Identify which cell holds the provided text, then report its [x, y] central coordinate. 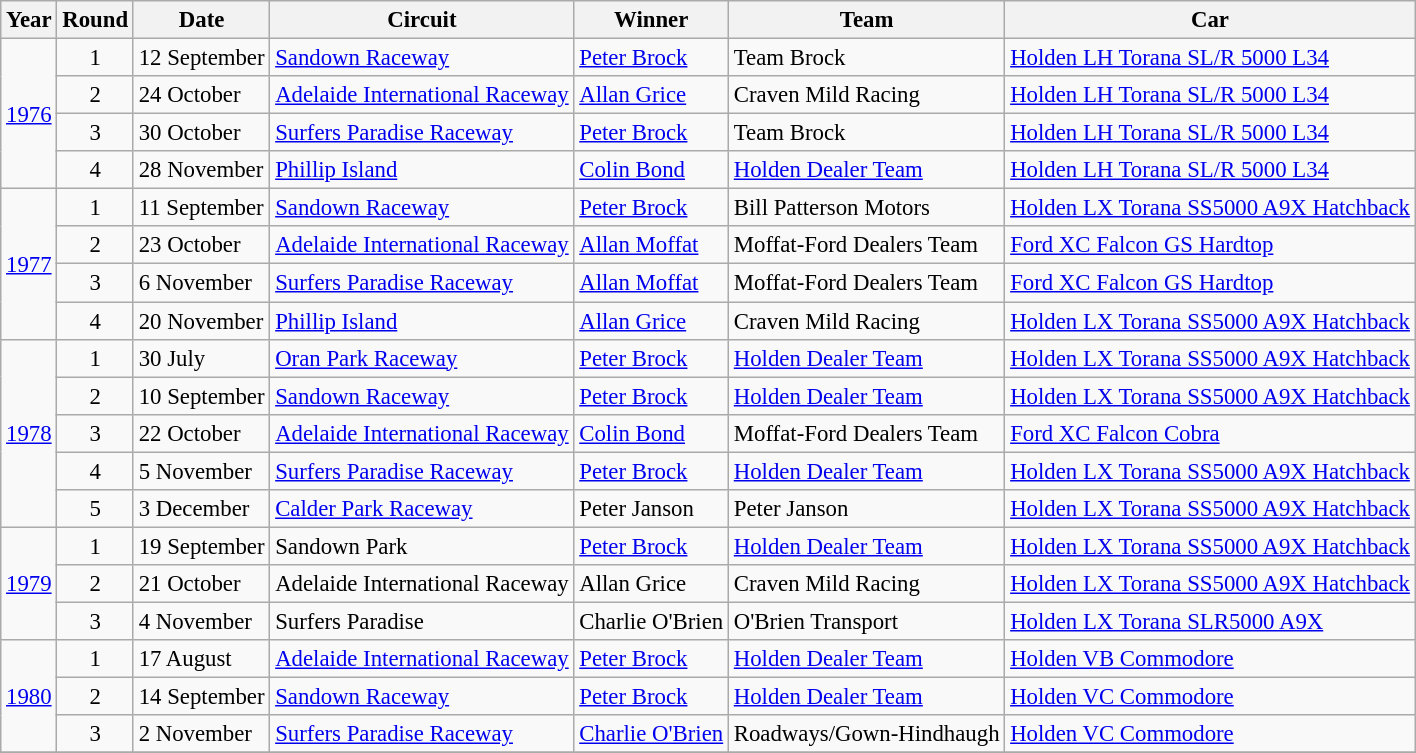
Team [866, 20]
5 November [201, 471]
Oran Park Raceway [422, 358]
Round [95, 20]
17 August [201, 659]
Winner [652, 20]
14 September [201, 697]
24 October [201, 95]
Circuit [422, 20]
6 November [201, 283]
4 November [201, 621]
19 September [201, 546]
30 October [201, 133]
2 November [201, 734]
1979 [29, 584]
5 [95, 509]
Surfers Paradise [422, 621]
Sandown Park [422, 546]
O'Brien Transport [866, 621]
Year [29, 20]
30 July [201, 358]
20 November [201, 321]
23 October [201, 245]
Holden VB Commodore [1210, 659]
10 September [201, 396]
3 December [201, 509]
28 November [201, 170]
12 September [201, 58]
Roadways/Gown-Hindhaugh [866, 734]
Calder Park Raceway [422, 509]
Holden LX Torana SLR5000 A9X [1210, 621]
Car [1210, 20]
22 October [201, 433]
1976 [29, 114]
1977 [29, 264]
Bill Patterson Motors [866, 208]
Ford XC Falcon Cobra [1210, 433]
21 October [201, 584]
Date [201, 20]
1980 [29, 696]
11 September [201, 208]
1978 [29, 433]
